Search for the cell housing the specified text and yield its (X, Y) center coordinate. 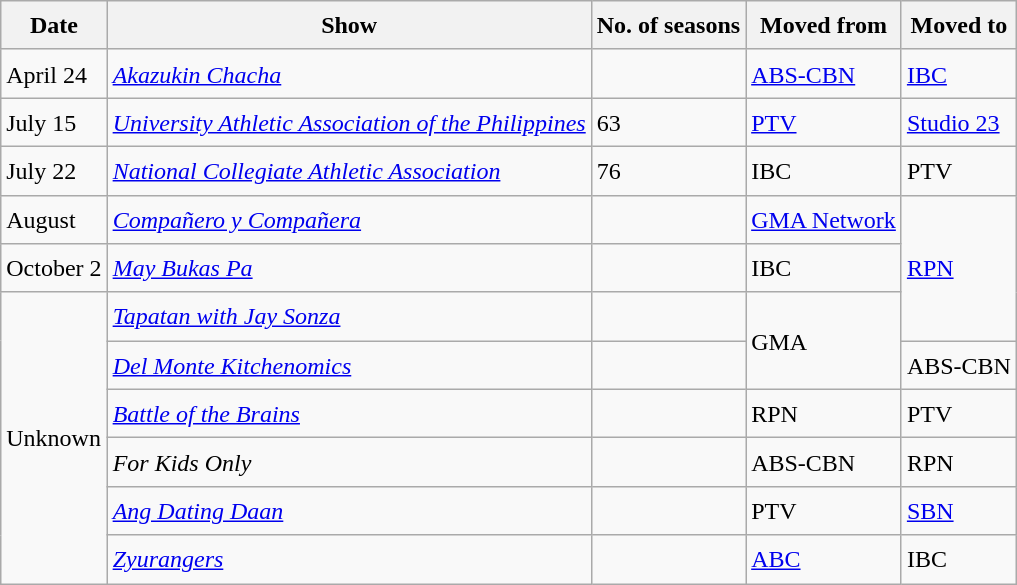
July 15 (54, 122)
July 22 (54, 170)
For Kids Only (349, 462)
Compañero y Compañera (349, 220)
May Bukas Pa (349, 268)
August (54, 220)
63 (668, 122)
Akazukin Chacha (349, 74)
SBN (958, 510)
Date (54, 26)
October 2 (54, 268)
Studio 23 (958, 122)
Zyurangers (349, 560)
Tapatan with Jay Sonza (349, 316)
Ang Dating Daan (349, 510)
Unknown (54, 438)
Moved from (824, 26)
Del Monte Kitchenomics (349, 366)
University Athletic Association of the Philippines (349, 122)
National Collegiate Athletic Association (349, 170)
ABC (824, 560)
Moved to (958, 26)
No. of seasons (668, 26)
Show (349, 26)
GMA Network (824, 220)
Battle of the Brains (349, 414)
76 (668, 170)
April 24 (54, 74)
GMA (824, 340)
